Determine the [x, y] coordinate at the center of the cell enclosing the given text.  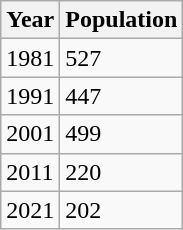
2001 [30, 134]
499 [122, 134]
2021 [30, 210]
1981 [30, 58]
2011 [30, 172]
Year [30, 20]
202 [122, 210]
1991 [30, 96]
527 [122, 58]
447 [122, 96]
Population [122, 20]
220 [122, 172]
